Return (x, y) of the center of cell containing provided text 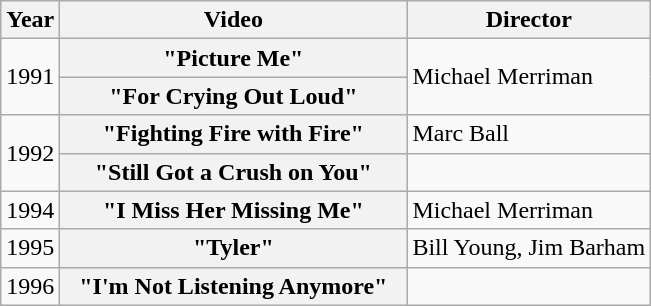
"I'm Not Listening Anymore" (234, 286)
1995 (30, 248)
Video (234, 20)
"I Miss Her Missing Me" (234, 210)
Bill Young, Jim Barham (529, 248)
Marc Ball (529, 134)
"Fighting Fire with Fire" (234, 134)
1996 (30, 286)
1991 (30, 77)
1992 (30, 153)
Director (529, 20)
"Tyler" (234, 248)
"For Crying Out Loud" (234, 96)
"Picture Me" (234, 58)
"Still Got a Crush on You" (234, 172)
1994 (30, 210)
Year (30, 20)
